Output the [x, y] coordinate of the center of the cell containing the given text.  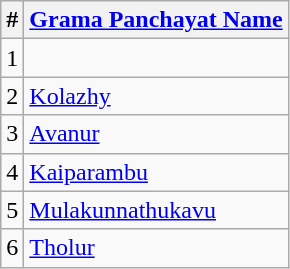
2 [12, 96]
1 [12, 58]
# [12, 20]
6 [12, 248]
Kolazhy [156, 96]
Tholur [156, 248]
4 [12, 172]
Mulakunnathukavu [156, 210]
Kaiparambu [156, 172]
Grama Panchayat Name [156, 20]
5 [12, 210]
Avanur [156, 134]
3 [12, 134]
